Locate the cell with the specified text and output its [x, y] center coordinate. 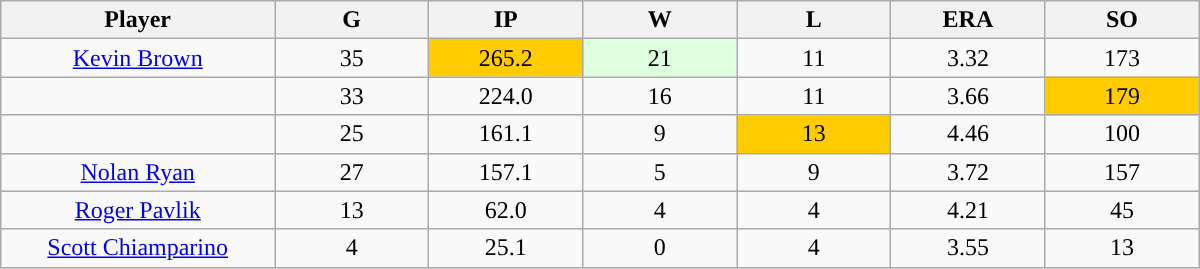
3.32 [968, 58]
16 [660, 96]
25 [352, 134]
224.0 [506, 96]
173 [1122, 58]
157.1 [506, 172]
27 [352, 172]
3.55 [968, 248]
Player [138, 20]
100 [1122, 134]
IP [506, 20]
Kevin Brown [138, 58]
0 [660, 248]
35 [352, 58]
45 [1122, 210]
SO [1122, 20]
L [814, 20]
Roger Pavlik [138, 210]
W [660, 20]
62.0 [506, 210]
ERA [968, 20]
Nolan Ryan [138, 172]
25.1 [506, 248]
161.1 [506, 134]
33 [352, 96]
157 [1122, 172]
4.46 [968, 134]
265.2 [506, 58]
5 [660, 172]
3.66 [968, 96]
21 [660, 58]
Scott Chiamparino [138, 248]
3.72 [968, 172]
179 [1122, 96]
G [352, 20]
4.21 [968, 210]
